Pinpoint the cell where the given text exists, returning its [X, Y] midpoint coordinate. 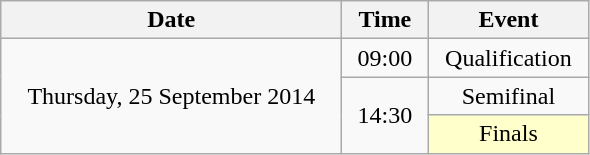
Finals [508, 134]
Time [385, 20]
Date [172, 20]
Thursday, 25 September 2014 [172, 96]
09:00 [385, 58]
Qualification [508, 58]
Semifinal [508, 96]
14:30 [385, 115]
Event [508, 20]
